Return (X, Y) of the center of cell containing provided text 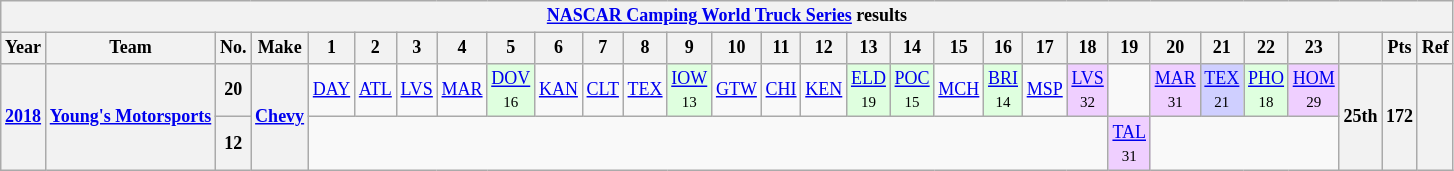
DAY (331, 90)
BRI14 (1004, 90)
ATL (375, 90)
Chevy (280, 116)
19 (1129, 48)
CLT (602, 90)
172 (1400, 116)
13 (869, 48)
HOM29 (1314, 90)
LVS (416, 90)
TEX21 (1222, 90)
2 (375, 48)
14 (912, 48)
18 (1088, 48)
7 (602, 48)
ELD19 (869, 90)
LVS32 (1088, 90)
No. (234, 48)
Make (280, 48)
Young's Motorsports (130, 116)
TAL31 (1129, 144)
DOV16 (511, 90)
Ref (1435, 48)
NASCAR Camping World Truck Series results (727, 16)
21 (1222, 48)
17 (1044, 48)
25th (1360, 116)
3 (416, 48)
MSP (1044, 90)
22 (1266, 48)
23 (1314, 48)
6 (559, 48)
10 (737, 48)
9 (690, 48)
16 (1004, 48)
MAR (462, 90)
GTW (737, 90)
Team (130, 48)
KAN (559, 90)
KEN (824, 90)
2018 (24, 116)
4 (462, 48)
1 (331, 48)
Year (24, 48)
8 (645, 48)
15 (959, 48)
PHO18 (1266, 90)
5 (511, 48)
IOW13 (690, 90)
POC15 (912, 90)
Pts (1400, 48)
TEX (645, 90)
CHI (781, 90)
MAR31 (1175, 90)
11 (781, 48)
MCH (959, 90)
